For the text-containing cell, return its midpoint in (X, Y) coordinate format. 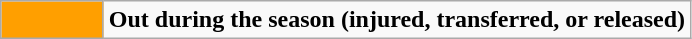
Out during the season (injured, transferred, or released) (396, 20)
